Capture the cell that displays the provided text and extract its (x, y) central coordinate. 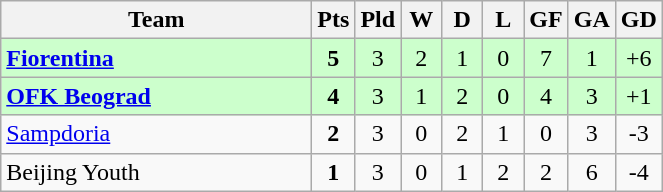
Fiorentina (156, 58)
Team (156, 20)
L (504, 20)
+1 (638, 96)
6 (592, 172)
OFK Beograd (156, 96)
7 (546, 58)
5 (334, 58)
W (422, 20)
Beijing Youth (156, 172)
Pts (334, 20)
Pld (378, 20)
Sampdoria (156, 134)
GA (592, 20)
-3 (638, 134)
D (462, 20)
+6 (638, 58)
-4 (638, 172)
GD (638, 20)
GF (546, 20)
